Determine the [X, Y] coordinate at the center of the cell enclosing the given text.  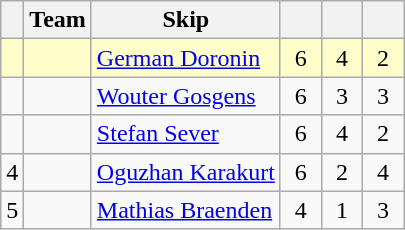
Mathias Braenden [186, 210]
Stefan Sever [186, 134]
Team [58, 20]
5 [12, 210]
Skip [186, 20]
Wouter Gosgens [186, 96]
German Doronin [186, 58]
1 [342, 210]
Oguzhan Karakurt [186, 172]
